From the cell containing the given text, extract its center point as [X, Y] coordinate. 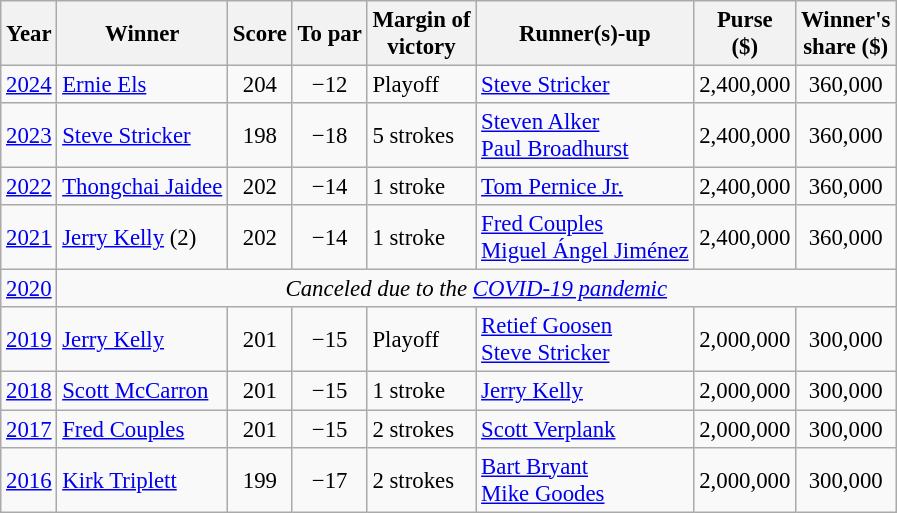
Steven Alker Paul Broadhurst [585, 136]
Scott McCarron [142, 391]
2016 [29, 480]
−18 [330, 136]
5 strokes [422, 136]
204 [260, 85]
−12 [330, 85]
Kirk Triplett [142, 480]
Fred Couples [142, 429]
Thongchai Jaidee [142, 187]
2023 [29, 136]
2020 [29, 289]
Tom Pernice Jr. [585, 187]
2019 [29, 340]
Winner [142, 34]
Canceled due to the COVID-19 pandemic [476, 289]
199 [260, 480]
Margin ofvictory [422, 34]
2018 [29, 391]
Score [260, 34]
Ernie Els [142, 85]
Winner'sshare ($) [846, 34]
Retief Goosen Steve Stricker [585, 340]
2022 [29, 187]
To par [330, 34]
Runner(s)-up [585, 34]
2021 [29, 238]
198 [260, 136]
Fred Couples Miguel Ángel Jiménez [585, 238]
Purse($) [745, 34]
Scott Verplank [585, 429]
Jerry Kelly (2) [142, 238]
Year [29, 34]
−17 [330, 480]
2017 [29, 429]
Bart Bryant Mike Goodes [585, 480]
2024 [29, 85]
